Detect which cell encompasses the target text, then output its [x, y] center coordinate. 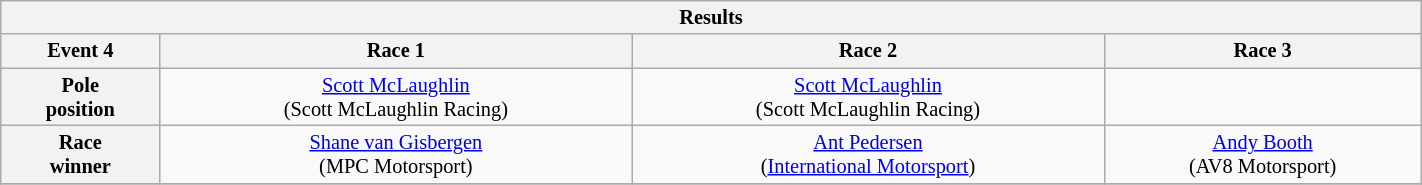
Race 2 [868, 51]
Andy Booth(AV8 Motorsport) [1262, 154]
Ant Pedersen(International Motorsport) [868, 154]
Race 3 [1262, 51]
Racewinner [80, 154]
Results [711, 17]
Poleposition [80, 97]
Shane van Gisbergen(MPC Motorsport) [396, 154]
Race 1 [396, 51]
Event 4 [80, 51]
